Identify which cell holds the provided text, then report its [x, y] central coordinate. 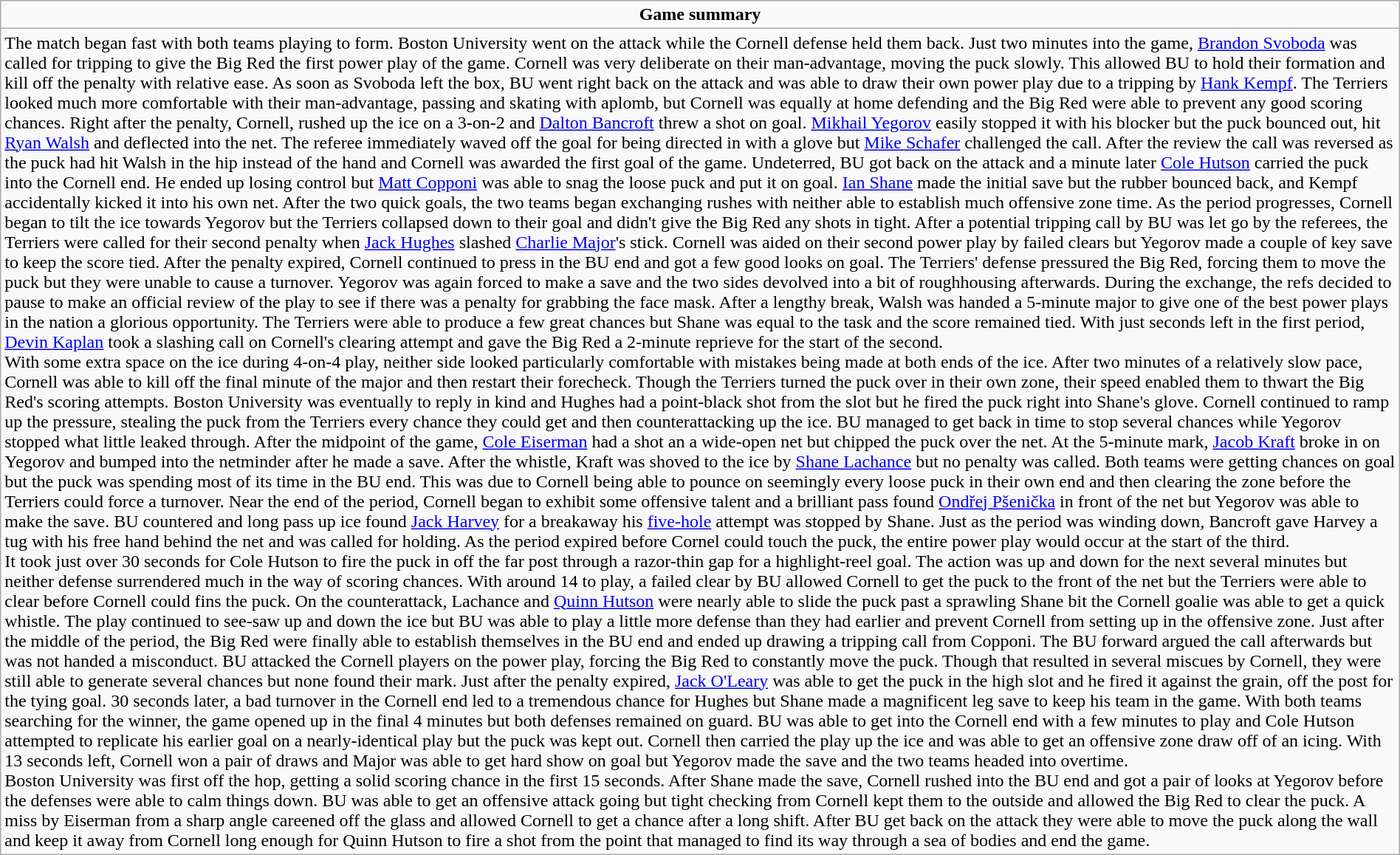
Game summary [700, 15]
